Scan for the cell matching the given text and deliver its [X, Y] coordinate at center. 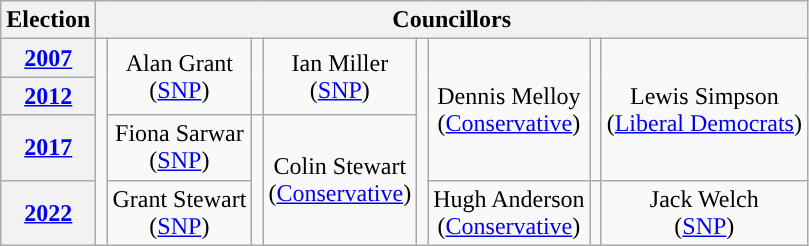
Election [48, 20]
Grant Stewart(SNP) [180, 212]
Dennis Melloy(Conservative) [509, 110]
Fiona Sarwar(SNP) [180, 148]
Ian Miller(SNP) [340, 77]
Lewis Simpson(Liberal Democrats) [704, 110]
2022 [48, 212]
Hugh Anderson(Conservative) [509, 212]
Alan Grant(SNP) [180, 77]
Councillors [452, 20]
Jack Welch(SNP) [704, 212]
2017 [48, 148]
2012 [48, 96]
2007 [48, 58]
Colin Stewart(Conservative) [340, 180]
